Detect which cell encompasses the target text, then output its (x, y) center coordinate. 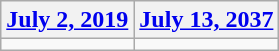
July 2, 2019 (68, 20)
July 13, 2037 (206, 20)
